Pinpoint the cell where the given text exists, returning its [X, Y] midpoint coordinate. 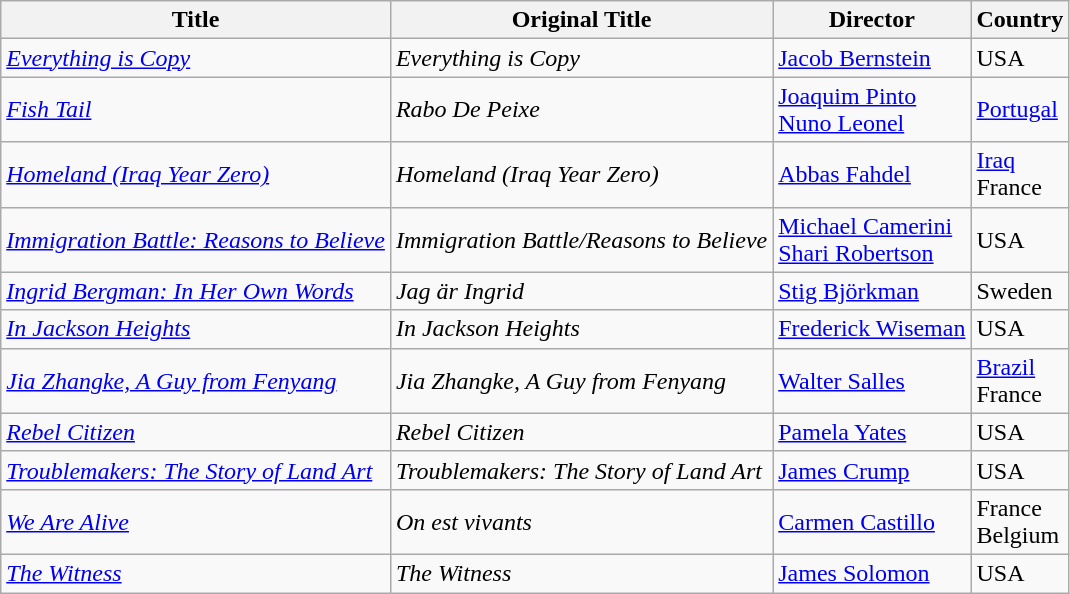
Country [1020, 20]
James Solomon [872, 573]
IraqFrance [1020, 174]
Sweden [1020, 291]
FranceBelgium [1020, 522]
Michael CameriniShari Robertson [872, 240]
Frederick Wiseman [872, 329]
Walter Salles [872, 380]
Stig Björkman [872, 291]
Rabo De Peixe [581, 110]
Original Title [581, 20]
Joaquim PintoNuno Leonel [872, 110]
Immigration Battle: Reasons to Believe [196, 240]
We Are Alive [196, 522]
Carmen Castillo [872, 522]
Jag är Ingrid [581, 291]
Fish Tail [196, 110]
BrazilFrance [1020, 380]
Jacob Bernstein [872, 58]
James Crump [872, 470]
On est vivants [581, 522]
Ingrid Bergman: In Her Own Words [196, 291]
Director [872, 20]
Abbas Fahdel [872, 174]
Pamela Yates [872, 432]
Portugal [1020, 110]
Immigration Battle/Reasons to Believe [581, 240]
Title [196, 20]
